Pinpoint the cell where the given text exists, returning its (x, y) midpoint coordinate. 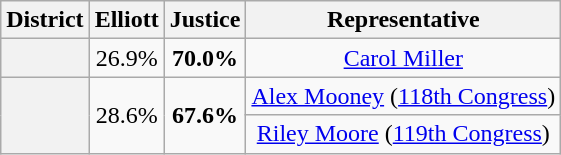
70.0% (205, 58)
Elliott (126, 20)
Riley Moore (119th Congress) (404, 134)
Representative (404, 20)
67.6% (205, 115)
28.6% (126, 115)
26.9% (126, 58)
District (45, 20)
Carol Miller (404, 58)
Justice (205, 20)
Alex Mooney (118th Congress) (404, 96)
